Find where the given text appears and provide that cell's center as (X, Y) coordinate. 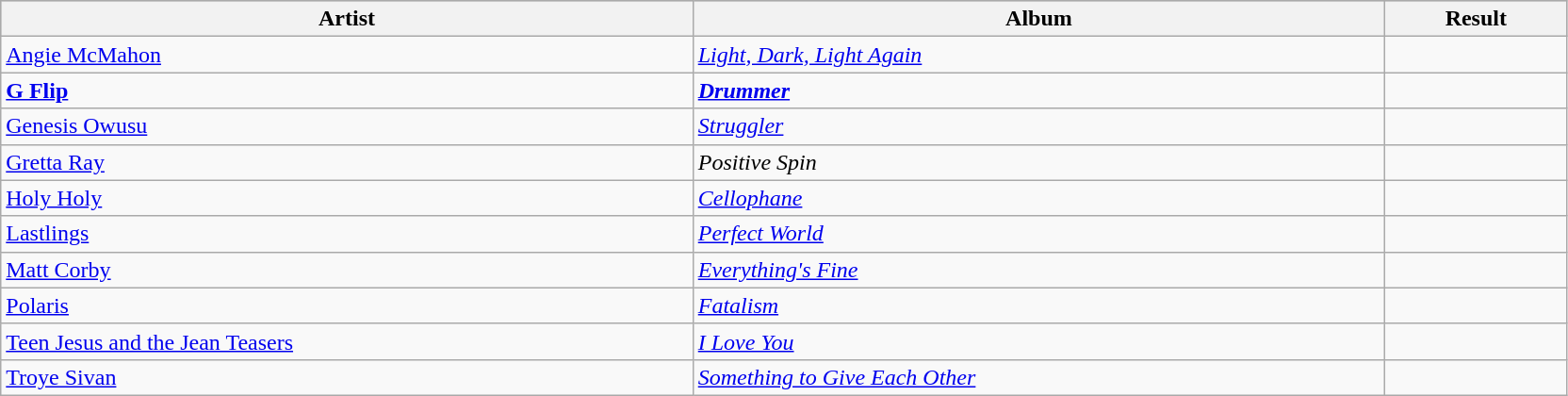
Light, Dark, Light Again (1038, 55)
G Flip (347, 91)
Album (1038, 19)
Holy Holy (347, 198)
Something to Give Each Other (1038, 377)
Fatalism (1038, 305)
Drummer (1038, 91)
Troye Sivan (347, 377)
I Love You (1038, 341)
Positive Spin (1038, 162)
Everything's Fine (1038, 270)
Polaris (347, 305)
Artist (347, 19)
Matt Corby (347, 270)
Teen Jesus and the Jean Teasers (347, 341)
Gretta Ray (347, 162)
Lastlings (347, 234)
Angie McMahon (347, 55)
Struggler (1038, 126)
Perfect World (1038, 234)
Genesis Owusu (347, 126)
Cellophane (1038, 198)
Result (1476, 19)
